Return [X, Y] of the center of cell containing provided text 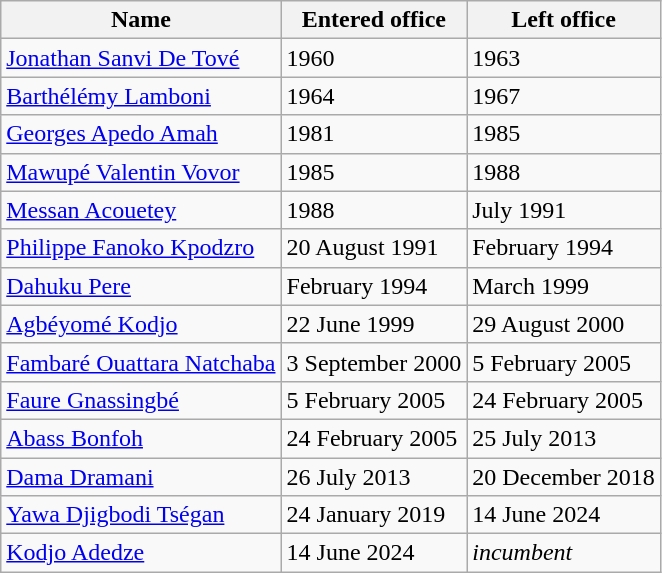
July 1991 [564, 210]
24 January 2019 [374, 515]
Georges Apedo Amah [141, 134]
Yawa Djigbodi Tségan [141, 515]
26 July 2013 [374, 477]
1964 [374, 96]
Philippe Fanoko Kpodzro [141, 248]
Abass Bonfoh [141, 438]
25 July 2013 [564, 438]
Fambaré Ouattara Natchaba [141, 362]
22 June 1999 [374, 324]
Faure Gnassingbé [141, 400]
20 August 1991 [374, 248]
Name [141, 20]
29 August 2000 [564, 324]
1981 [374, 134]
20 December 2018 [564, 477]
Jonathan Sanvi De Tové [141, 58]
Messan Acouetey [141, 210]
Kodjo Adedze [141, 553]
Left office [564, 20]
Barthélémy Lamboni [141, 96]
incumbent [564, 553]
Mawupé Valentin Vovor [141, 172]
Dama Dramani [141, 477]
1963 [564, 58]
March 1999 [564, 286]
1967 [564, 96]
3 September 2000 [374, 362]
Entered office [374, 20]
1960 [374, 58]
Dahuku Pere [141, 286]
Agbéyomé Kodjo [141, 324]
